Extract the [x, y] coordinate from the center of the cell holding the provided text.  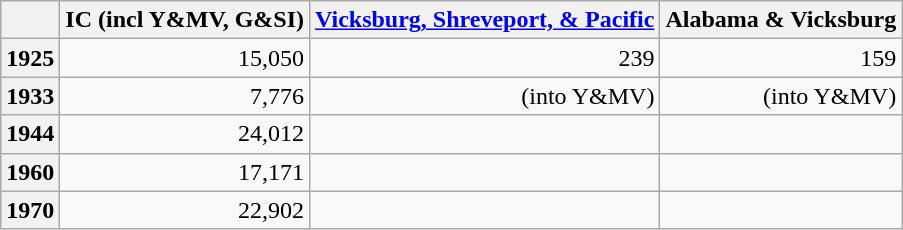
239 [485, 58]
Vicksburg, Shreveport, & Pacific [485, 20]
17,171 [185, 172]
1933 [30, 96]
7,776 [185, 96]
1970 [30, 210]
IC (incl Y&MV, G&SI) [185, 20]
1944 [30, 134]
1960 [30, 172]
24,012 [185, 134]
22,902 [185, 210]
1925 [30, 58]
159 [781, 58]
Alabama & Vicksburg [781, 20]
15,050 [185, 58]
